Capture the cell that displays the provided text and extract its [x, y] central coordinate. 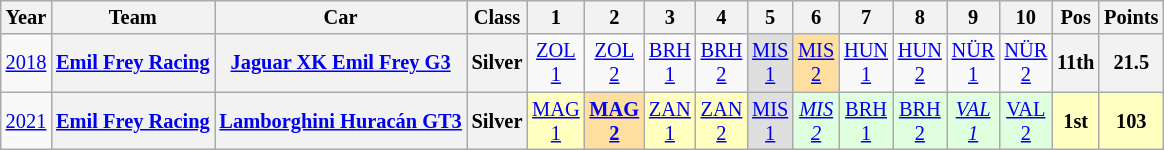
8 [920, 17]
Lamborghini Huracán GT3 [341, 121]
ZOL1 [556, 63]
1st [1076, 121]
VAL2 [1026, 121]
103 [1131, 121]
ZAN1 [670, 121]
VAL1 [974, 121]
10 [1026, 17]
Year [26, 17]
Pos [1076, 17]
1 [556, 17]
3 [670, 17]
Team [132, 17]
21.5 [1131, 63]
9 [974, 17]
Class [498, 17]
6 [816, 17]
7 [866, 17]
4 [722, 17]
MAG2 [615, 121]
ZOL2 [615, 63]
MAG1 [556, 121]
HUN2 [920, 63]
HUN1 [866, 63]
2018 [26, 63]
2 [615, 17]
Jaguar XK Emil Frey G3 [341, 63]
NÜR1 [974, 63]
ZAN2 [722, 121]
Car [341, 17]
NÜR2 [1026, 63]
5 [770, 17]
Points [1131, 17]
11th [1076, 63]
2021 [26, 121]
